Scan for the cell matching the given text and deliver its [x, y] coordinate at center. 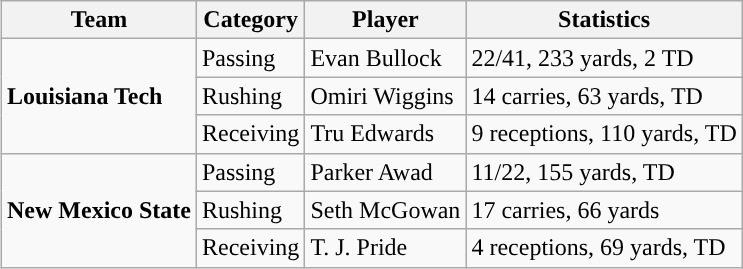
Louisiana Tech [98, 96]
14 carries, 63 yards, TD [604, 96]
T. J. Pride [386, 248]
Parker Awad [386, 172]
Team [98, 20]
New Mexico State [98, 210]
Evan Bullock [386, 58]
17 carries, 66 yards [604, 210]
Statistics [604, 20]
11/22, 155 yards, TD [604, 172]
22/41, 233 yards, 2 TD [604, 58]
4 receptions, 69 yards, TD [604, 248]
Seth McGowan [386, 210]
Tru Edwards [386, 134]
9 receptions, 110 yards, TD [604, 134]
Category [250, 20]
Player [386, 20]
Omiri Wiggins [386, 96]
